Output the (x, y) coordinate of the center of the cell containing the given text.  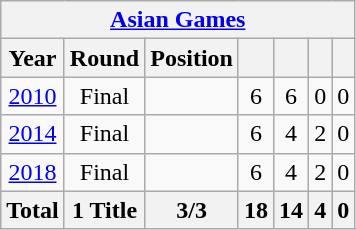
Asian Games (178, 20)
18 (256, 210)
2010 (33, 96)
Position (192, 58)
2014 (33, 134)
2018 (33, 172)
14 (292, 210)
Total (33, 210)
1 Title (104, 210)
Year (33, 58)
3/3 (192, 210)
Round (104, 58)
